Provide the (x, y) coordinate of the cell's center where the given text is located.  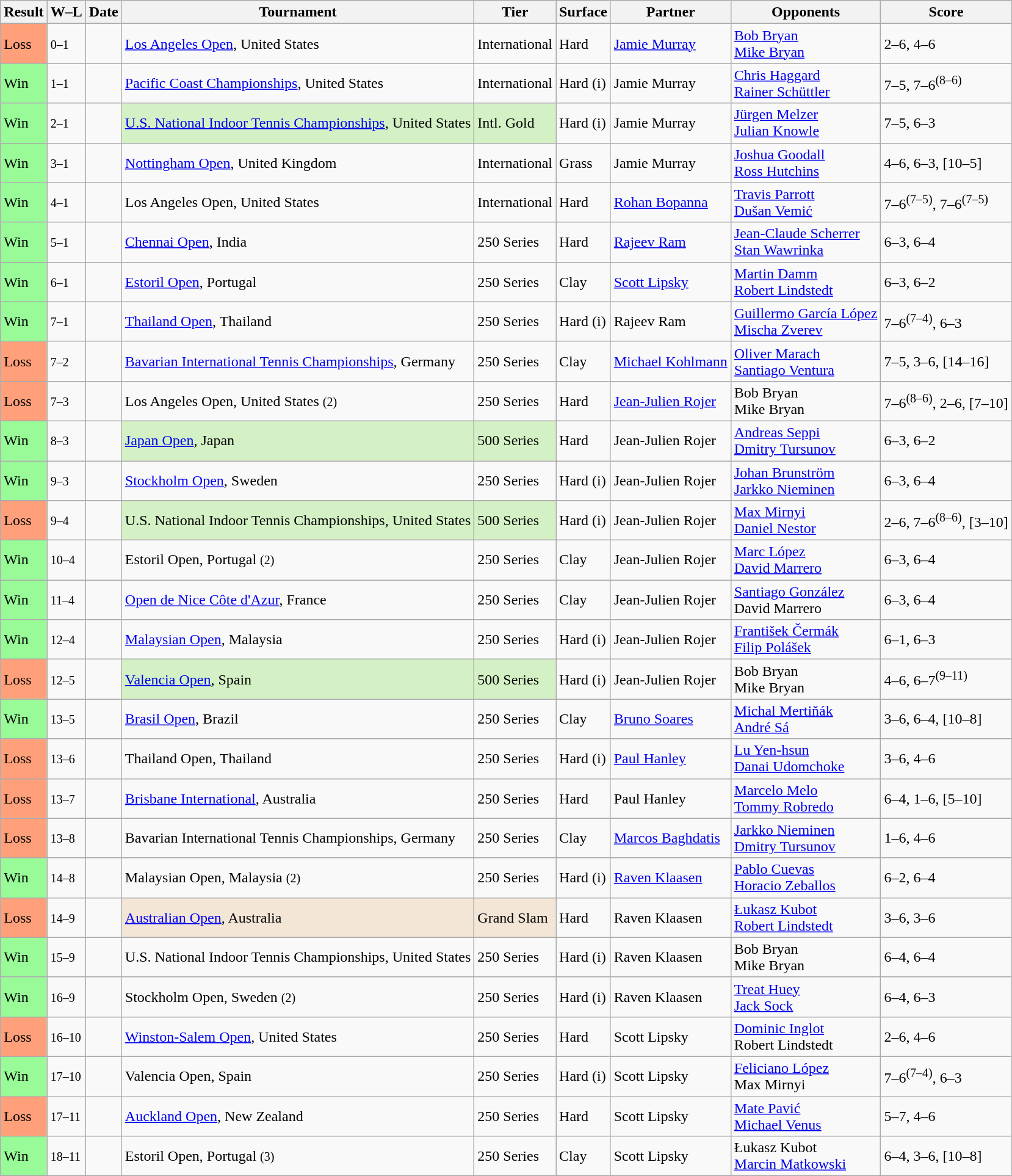
Marcos Baghdatis (670, 838)
7–5, 6–3 (946, 123)
10–4 (66, 561)
Surface (584, 12)
12–4 (66, 640)
13–7 (66, 799)
4–1 (66, 203)
6–1, 6–3 (946, 640)
Japan Open, Japan (298, 441)
Bruno Soares (670, 719)
17–11 (66, 1116)
4–6, 6–3, [10–5] (946, 162)
Estoril Open, Portugal (3) (298, 1156)
Score (946, 12)
Malaysian Open, Malaysia (298, 640)
8–3 (66, 441)
3–6, 6–4, [10–8] (946, 719)
6–2, 6–4 (946, 878)
Opponents (806, 12)
18–11 (66, 1156)
Santiago González David Marrero (806, 600)
Lu Yen-hsun Danai Udomchoke (806, 758)
7–5, 3–6, [14–16] (946, 361)
Pacific Coast Championships, United States (298, 83)
Travis Parrott Dušan Vemić (806, 203)
Marc López David Marrero (806, 561)
Australian Open, Australia (298, 917)
Estoril Open, Portugal (298, 282)
Stockholm Open, Sweden (298, 480)
Martin Damm Robert Lindstedt (806, 282)
Dominic Inglot Robert Lindstedt (806, 1037)
František Čermák Filip Polášek (806, 640)
Treat Huey Jack Sock (806, 996)
W–L (66, 12)
Los Angeles Open, United States (2) (298, 401)
Tournament (298, 12)
Marcelo Melo Tommy Robredo (806, 799)
13–6 (66, 758)
7–1 (66, 321)
Grand Slam (515, 917)
16–9 (66, 996)
Chennai Open, India (298, 242)
3–6, 3–6 (946, 917)
7–5, 7–6(8–6) (946, 83)
16–10 (66, 1037)
Stockholm Open, Sweden (2) (298, 996)
Johan Brunström Jarkko Nieminen (806, 480)
3–1 (66, 162)
Feliciano López Max Mirnyi (806, 1076)
12–5 (66, 679)
6–4, 6–3 (946, 996)
6–4, 1–6, [5–10] (946, 799)
9–4 (66, 520)
Łukasz Kubot Marcin Matkowski (806, 1156)
Oliver Marach Santiago Ventura (806, 361)
7–6(8–6), 2–6, [7–10] (946, 401)
4–6, 6–7(9–11) (946, 679)
6–1 (66, 282)
Joshua Goodall Ross Hutchins (806, 162)
7–6(7–5), 7–6(7–5) (946, 203)
Jarkko Nieminen Dmitry Tursunov (806, 838)
Nottingham Open, United Kingdom (298, 162)
Date (104, 12)
17–10 (66, 1076)
7–2 (66, 361)
2–6, 7–6(8–6), [3–10] (946, 520)
1–1 (66, 83)
Jean-Claude Scherrer Stan Wawrinka (806, 242)
6–4, 3–6, [10–8] (946, 1156)
13–5 (66, 719)
Brisbane International, Australia (298, 799)
Michael Kohlmann (670, 361)
1–6, 4–6 (946, 838)
6–4, 6–4 (946, 957)
Intl. Gold (515, 123)
Brasil Open, Brazil (298, 719)
Max Mirnyi Daniel Nestor (806, 520)
11–4 (66, 600)
Estoril Open, Portugal (2) (298, 561)
3–6, 4–6 (946, 758)
15–9 (66, 957)
Auckland Open, New Zealand (298, 1116)
5–1 (66, 242)
Michal Mertiňák André Sá (806, 719)
Mate Pavić Michael Venus (806, 1116)
Chris Haggard Rainer Schüttler (806, 83)
Grass (584, 162)
Winston-Salem Open, United States (298, 1037)
5–7, 4–6 (946, 1116)
Pablo Cuevas Horacio Zeballos (806, 878)
Result (24, 12)
Malaysian Open, Malaysia (2) (298, 878)
Tier (515, 12)
Łukasz Kubot Robert Lindstedt (806, 917)
Jürgen Melzer Julian Knowle (806, 123)
Rohan Bopanna (670, 203)
14–8 (66, 878)
7–3 (66, 401)
9–3 (66, 480)
Partner (670, 12)
Andreas Seppi Dmitry Tursunov (806, 441)
Open de Nice Côte d'Azur, France (298, 600)
2–1 (66, 123)
0–1 (66, 44)
14–9 (66, 917)
Guillermo García López Mischa Zverev (806, 321)
13–8 (66, 838)
